Search for the cell housing the specified text and yield its [X, Y] center coordinate. 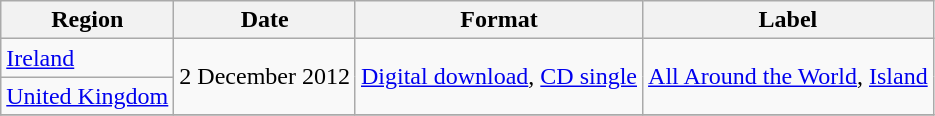
All Around the World, Island [788, 77]
Digital download, CD single [498, 77]
Region [88, 20]
Ireland [88, 58]
Format [498, 20]
2 December 2012 [265, 77]
Date [265, 20]
United Kingdom [88, 96]
Label [788, 20]
